Output the (X, Y) coordinate of the center of the cell containing the given text.  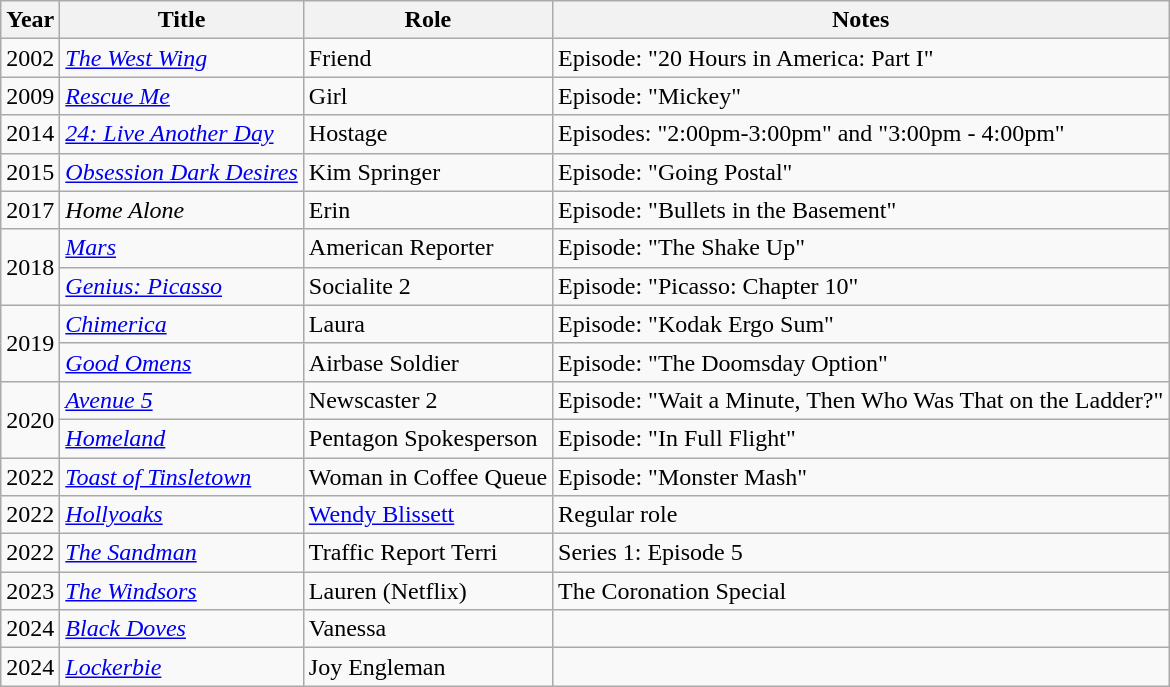
Episode: "The Shake Up" (861, 248)
Vanessa (428, 629)
Episode: "Wait a Minute, Then Who Was That on the Ladder?" (861, 400)
Avenue 5 (182, 400)
2020 (30, 419)
Mars (182, 248)
Hollyoaks (182, 515)
Black Doves (182, 629)
Episode: "Going Postal" (861, 172)
The Windsors (182, 591)
Girl (428, 96)
Episode: "Monster Mash" (861, 477)
Laura (428, 324)
Chimerica (182, 324)
Newscaster 2 (428, 400)
Traffic Report Terri (428, 553)
2015 (30, 172)
2018 (30, 267)
2017 (30, 210)
Home Alone (182, 210)
Woman in Coffee Queue (428, 477)
Regular role (861, 515)
Rescue Me (182, 96)
American Reporter (428, 248)
Airbase Soldier (428, 362)
Hostage (428, 134)
Episode: "The Doomsday Option" (861, 362)
Wendy Blissett (428, 515)
Friend (428, 58)
Erin (428, 210)
Title (182, 20)
Good Omens (182, 362)
Year (30, 20)
Episode: "Picasso: Chapter 10" (861, 286)
2002 (30, 58)
Episode: "Bullets in the Basement" (861, 210)
Episode: "Mickey" (861, 96)
Homeland (182, 438)
Notes (861, 20)
Kim Springer (428, 172)
The West Wing (182, 58)
Socialite 2 (428, 286)
Role (428, 20)
24: Live Another Day (182, 134)
2009 (30, 96)
2019 (30, 343)
Joy Engleman (428, 667)
The Coronation Special (861, 591)
Toast of Tinsletown (182, 477)
Lauren (Netflix) (428, 591)
2014 (30, 134)
Obsession Dark Desires (182, 172)
Lockerbie (182, 667)
Episode: "Kodak Ergo Sum" (861, 324)
Genius: Picasso (182, 286)
The Sandman (182, 553)
Episode: "20 Hours in America: Part I" (861, 58)
Series 1: Episode 5 (861, 553)
2023 (30, 591)
Episode: "In Full Flight" (861, 438)
Pentagon Spokesperson (428, 438)
Episodes: "2:00pm-3:00pm" and "3:00pm - 4:00pm" (861, 134)
